Find where the given text appears and provide that cell's center as [x, y] coordinate. 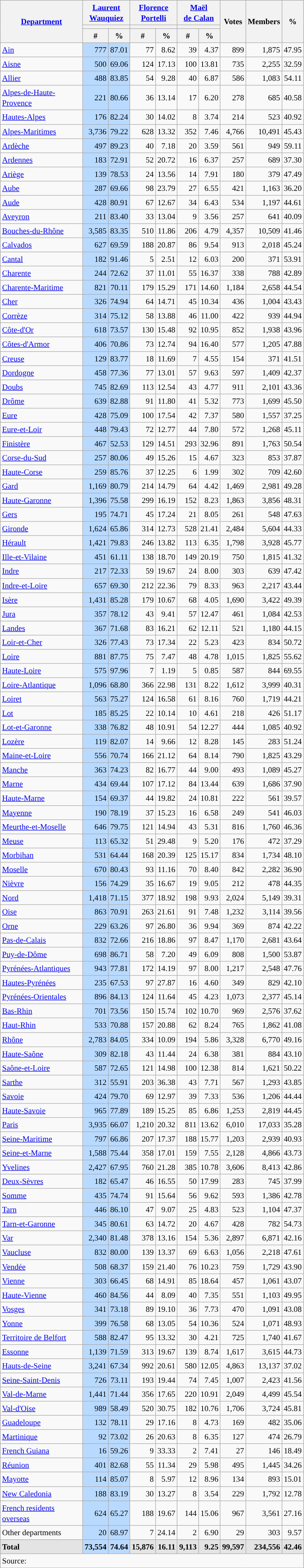
1,197 [264, 203]
13.04 [167, 217]
821 [95, 287]
2,024 [233, 898]
37.99 [293, 1181]
39.56 [293, 912]
10.36 [209, 1323]
72.62 [119, 273]
84.13 [119, 997]
220 [188, 1395]
20.72 [167, 160]
72.65 [119, 1068]
34 [188, 203]
40.09 [293, 217]
74.74 [119, 1195]
4.23 [209, 997]
75.12 [119, 316]
37.90 [293, 784]
3,422 [264, 600]
69.66 [119, 188]
Gers [42, 515]
65.32 [119, 841]
127 [233, 1437]
Seine-Maritime [42, 1139]
70.88 [119, 1026]
18.70 [167, 557]
4.05 [209, 600]
1,015 [233, 656]
472 [264, 841]
41 [188, 401]
Pyrénées-Orientales [42, 997]
43.10 [293, 1053]
572 [233, 429]
216 [143, 940]
42 [188, 415]
246 [143, 543]
4.73 [209, 1423]
Yvelines [42, 1167]
55.62 [293, 656]
68.97 [119, 1532]
French residents overseas [42, 1513]
42.37 [293, 373]
8.28 [209, 742]
Oise [42, 912]
10,509 [264, 231]
312 [95, 1082]
78.53 [119, 174]
Vienne [42, 1281]
6.38 [209, 1053]
9.62 [209, 1195]
44.94 [293, 316]
70.91 [119, 912]
193 [143, 1380]
41.32 [293, 557]
844 [264, 670]
10.09 [167, 1040]
13.81 [209, 64]
Haute-Vienne [42, 1295]
16.67 [167, 884]
528 [188, 528]
575 [95, 670]
3.59 [209, 145]
7.73 [209, 1309]
17.99 [209, 1181]
21.41 [209, 528]
55.91 [119, 1082]
Hauts-de-Seine [42, 1366]
207 [143, 1139]
1,863 [233, 501]
22.98 [167, 685]
3,585 [95, 231]
Source: [152, 1561]
444 [233, 728]
20.63 [167, 1437]
14.91 [167, 1281]
222 [233, 798]
5.36 [209, 1238]
42.16 [293, 1238]
37.02 [293, 1366]
842 [233, 870]
Haute-Savoie [42, 1111]
2,128 [233, 1153]
86.71 [119, 954]
43.07 [293, 1281]
Creuse [42, 359]
17.24 [167, 515]
79.22 [119, 131]
Lozère [42, 742]
424 [95, 1096]
18.92 [167, 898]
Gard [42, 487]
156 [95, 884]
132 [95, 1423]
0.85 [209, 670]
299 [143, 501]
1,089 [264, 770]
Corse-du-Sud [42, 458]
20.88 [167, 1026]
11.01 [167, 273]
Seine-Saint-Denis [42, 1380]
Indre-et-Loire [42, 586]
6.90 [209, 1532]
82.88 [119, 401]
Yonne [42, 1323]
203 [143, 1082]
45.11 [293, 429]
27.16 [293, 1513]
939 [264, 316]
12.38 [209, 1068]
Deux-Sèvres [42, 1181]
42.89 [293, 273]
735 [233, 64]
47.76 [293, 969]
1,686 [264, 784]
Loire-Atlantique [42, 685]
69.44 [119, 784]
14.94 [167, 827]
84.56 [119, 1295]
72.33 [119, 571]
992 [143, 1366]
366 [143, 685]
89 [143, 1309]
67.34 [119, 1366]
67.95 [119, 1167]
46.36 [293, 827]
6.55 [209, 188]
10.67 [167, 600]
Votes [233, 22]
421 [233, 188]
4.42 [209, 487]
551 [233, 1295]
15.25 [167, 1111]
91.46 [119, 259]
1,232 [233, 912]
171 [188, 287]
943 [95, 969]
Lot [42, 713]
65.86 [119, 528]
Mayenne [42, 812]
8,413 [264, 1167]
41.08 [293, 1026]
66.45 [119, 1281]
2,340 [95, 1238]
521 [233, 628]
73.02 [119, 1437]
42.60 [293, 472]
43.29 [293, 756]
6.86 [209, 1111]
14.51 [167, 444]
41.67 [293, 1337]
352 [188, 131]
17.34 [167, 642]
2,423 [264, 1380]
85.28 [119, 600]
8.96 [209, 1479]
10.81 [209, 798]
42.78 [293, 1195]
2,377 [264, 997]
Gironde [42, 528]
9.07 [167, 1210]
6.37 [209, 160]
3.54 [209, 1494]
32.96 [209, 444]
131 [188, 685]
15.06 [209, 1513]
293 [188, 444]
45.14 [293, 997]
70.86 [119, 345]
2,897 [233, 1238]
12.77 [167, 429]
Essonne [42, 1352]
8.40 [209, 870]
1,612 [233, 685]
80.61 [119, 1224]
45.77 [293, 543]
72.91 [119, 160]
40.58 [293, 98]
14.98 [167, 1068]
97.96 [119, 670]
884 [264, 1053]
13.44 [209, 784]
Department [42, 22]
4.37 [209, 50]
Maine-et-Loire [42, 756]
45.54 [293, 1395]
145 [233, 742]
64.44 [119, 855]
83.40 [119, 217]
13.27 [167, 1494]
47.42 [293, 571]
9.25 [209, 1546]
59 [143, 571]
114 [95, 1479]
82.07 [119, 742]
10.76 [209, 1409]
81.48 [119, 1238]
21.12 [167, 756]
1,396 [95, 501]
1,217 [233, 969]
287 [95, 188]
76 [188, 1267]
77.36 [119, 373]
949 [264, 145]
16.19 [167, 501]
Alpes-Maritimes [42, 131]
24.14 [167, 1532]
69.55 [293, 670]
34.26 [293, 1465]
7.48 [209, 912]
1,061 [264, 1281]
73.18 [119, 1309]
Hautes-Pyrénées [42, 983]
2,217 [264, 586]
44.54 [293, 287]
20.32 [167, 1125]
1,104 [264, 1210]
406 [95, 345]
399 [95, 1323]
1,798 [233, 543]
6,010 [233, 1125]
670 [95, 870]
259 [95, 472]
13.62 [209, 1125]
7.91 [209, 174]
534 [233, 203]
29.48 [167, 841]
45.50 [293, 401]
73,554 [95, 1546]
249 [233, 812]
567 [233, 1082]
Rhône [42, 1040]
1,180 [264, 628]
989 [95, 1409]
1,091 [264, 1309]
8.05 [209, 515]
89.23 [119, 145]
6 [188, 472]
1,445 [264, 1465]
93 [143, 870]
134 [233, 1479]
Lot-et-Garonne [42, 728]
71.15 [119, 898]
896 [95, 997]
3,724 [264, 1409]
4.79 [209, 231]
881 [95, 656]
3,328 [233, 1040]
149 [188, 557]
19.82 [167, 798]
15 [188, 458]
20.87 [167, 245]
17.01 [167, 1153]
Eure-et-Loir [42, 429]
Indre [42, 571]
309 [95, 1053]
23.79 [167, 188]
1,421 [95, 543]
Var [42, 1238]
47.49 [293, 174]
13,137 [264, 1366]
51.24 [293, 742]
18.86 [167, 940]
423 [233, 642]
5.20 [209, 841]
1,007 [233, 1380]
1,268 [264, 429]
531 [95, 855]
67.53 [119, 983]
1,210 [143, 1125]
536 [233, 1096]
852 [233, 330]
65.47 [119, 1181]
99,597 [233, 1546]
18 [143, 359]
597 [233, 373]
Territoire de Belfort [42, 1337]
82 [143, 770]
40.31 [293, 685]
75.27 [119, 699]
16.55 [167, 1181]
Pyrénées-Atlantiques [42, 969]
150 [143, 1011]
Seine-et-Marne [42, 1153]
12.78 [293, 1494]
44.35 [293, 884]
17.65 [167, 1395]
7.46 [209, 131]
3,935 [95, 1125]
198 [188, 898]
1,386 [264, 1195]
10.78 [209, 1167]
302 [233, 472]
8.33 [209, 586]
3,856 [264, 501]
Nièvre [42, 884]
8.47 [209, 940]
44.45 [293, 1111]
448 [95, 429]
77.89 [119, 1111]
Ariège [42, 174]
15.48 [167, 330]
84.05 [119, 1040]
20.61 [167, 1366]
434 [95, 784]
45.27 [293, 770]
811 [188, 1125]
349 [233, 983]
94 [188, 345]
1,139 [95, 1352]
12.54 [167, 387]
172 [143, 969]
6,871 [264, 1238]
74.29 [119, 884]
61 [188, 699]
341 [95, 1309]
14.72 [167, 1224]
11.69 [167, 359]
9.05 [209, 884]
75.58 [119, 501]
435 [95, 1195]
893 [264, 1479]
46.03 [293, 812]
47.63 [293, 515]
Tarn [42, 1210]
381 [233, 1053]
16.11 [167, 1546]
Meurthe-et-Moselle [42, 827]
33.33 [167, 1451]
43.36 [293, 387]
963 [233, 586]
460 [95, 1295]
13.14 [167, 98]
43.43 [293, 302]
9.66 [167, 742]
457 [233, 1281]
Haute-Marne [42, 798]
788 [264, 273]
Jura [42, 614]
71.44 [119, 1395]
436 [233, 302]
969 [233, 1011]
42.10 [293, 983]
74.64 [119, 1546]
8.23 [209, 501]
166 [143, 756]
85.76 [119, 472]
6.09 [209, 954]
72.66 [119, 940]
899 [233, 50]
Eure [42, 415]
Isère [42, 600]
39.57 [293, 798]
42.86 [293, 1167]
461 [233, 614]
1,699 [264, 401]
Nord [42, 898]
39.31 [293, 898]
169 [233, 1423]
726 [95, 1380]
Landes [42, 628]
47.61 [293, 1253]
Haute-Saône [42, 1053]
3,615 [264, 1352]
19.10 [167, 1309]
891 [233, 444]
1,617 [233, 1352]
80.79 [119, 487]
48.10 [293, 855]
Somme [42, 1195]
13.05 [167, 1323]
628 [143, 131]
43.73 [293, 1153]
69.37 [119, 798]
18.49 [293, 1451]
50 [188, 1181]
74 [188, 1380]
500 [95, 64]
235 [95, 983]
Corrèze [42, 316]
17.13 [167, 64]
520 [143, 1409]
426 [264, 713]
43.64 [293, 940]
130 [143, 330]
1,056 [233, 1253]
2,218 [264, 1253]
83.19 [119, 1494]
63.26 [119, 926]
80.91 [119, 203]
2,427 [95, 1167]
1,469 [233, 487]
8.24 [209, 1026]
2,939 [264, 1139]
43.08 [293, 1309]
1,792 [264, 1494]
42.46 [293, 1546]
508 [95, 1267]
53.91 [293, 259]
18.64 [209, 1281]
7.55 [209, 1153]
200 [233, 259]
2,049 [233, 1395]
185 [95, 713]
52 [143, 160]
6,770 [264, 1040]
467 [95, 444]
21.61 [167, 912]
488 [95, 78]
14.60 [209, 287]
15,876 [143, 1546]
125 [188, 855]
577 [233, 345]
1,418 [95, 898]
478 [264, 884]
263 [143, 912]
1.19 [167, 670]
107 [143, 784]
144 [188, 1513]
Haute-Loire [42, 670]
26.79 [293, 1437]
Allier [42, 78]
7.37 [209, 415]
16.37 [209, 273]
42.22 [293, 926]
85.25 [119, 713]
2,576 [264, 1011]
69.30 [119, 586]
4.60 [209, 983]
Aude [42, 203]
180 [233, 174]
7.45 [209, 1380]
35.06 [293, 1423]
8.16 [209, 699]
12.11 [209, 628]
195 [95, 515]
25 [188, 1210]
Orne [42, 926]
6.58 [209, 812]
13.56 [167, 174]
Dordogne [42, 373]
Sarthe [42, 1082]
1,083 [264, 78]
1,253 [233, 1111]
Réunion [42, 1465]
1,557 [264, 415]
2,548 [264, 969]
Val-de-Marne [42, 1395]
New Caledonia [42, 1494]
422 [233, 316]
4,866 [264, 1153]
3.56 [209, 217]
Other departments [42, 1532]
9.93 [209, 898]
11.44 [167, 1053]
874 [264, 926]
45.81 [293, 1409]
76.82 [119, 728]
357 [95, 614]
15.26 [167, 458]
59.11 [293, 145]
82.47 [119, 1337]
814 [233, 1068]
74.71 [119, 515]
9.54 [209, 245]
Aube [42, 188]
40.93 [293, 1139]
87.01 [119, 50]
Marne [42, 784]
Charente-Maritime [42, 287]
1,073 [233, 997]
Alpes-de-Haute-Provence [42, 98]
1,085 [264, 728]
1,760 [264, 827]
759 [233, 1267]
379 [264, 174]
35.28 [293, 1125]
14.19 [167, 969]
43.44 [293, 586]
Vendée [42, 1267]
1,719 [264, 699]
Martinique [42, 1437]
1.99 [209, 472]
194 [188, 1040]
217 [95, 571]
7.35 [209, 1295]
657 [95, 586]
10.14 [167, 713]
3,606 [233, 1167]
43.90 [293, 1267]
Hautes-Alpes [42, 117]
11.34 [167, 1465]
627 [95, 245]
70.74 [119, 756]
47.88 [293, 345]
75.44 [119, 1153]
73.56 [119, 1011]
1,690 [233, 600]
782 [264, 1224]
80.00 [119, 1253]
451 [95, 557]
1,734 [264, 855]
1,815 [264, 557]
56 [188, 1195]
77.81 [119, 969]
7.71 [209, 1082]
27.87 [167, 983]
49.95 [293, 1295]
16.77 [167, 770]
3,999 [264, 685]
9,113 [188, 1546]
67 [143, 203]
73.11 [119, 1380]
79.70 [119, 1096]
2,819 [264, 1111]
Drôme [42, 401]
51 [143, 841]
1,004 [264, 302]
563 [95, 699]
3.74 [209, 117]
548 [264, 515]
1,763 [264, 444]
765 [233, 1026]
206 [188, 231]
73.57 [119, 330]
Moselle [42, 870]
5.31 [209, 827]
183 [95, 160]
12.73 [167, 528]
Charente [42, 273]
356 [143, 1395]
Savoie [42, 1096]
1,103 [264, 1295]
Vosges [42, 1309]
49.39 [293, 600]
808 [233, 954]
83.77 [119, 359]
190 [95, 812]
83.85 [119, 78]
68.37 [119, 1267]
Haut-Rhin [42, 1026]
Meuse [42, 841]
2,783 [95, 1040]
54.73 [293, 1224]
17.54 [167, 415]
1,875 [264, 50]
1,938 [264, 330]
37.87 [293, 458]
37.62 [293, 1011]
36.90 [293, 870]
42.53 [293, 614]
11.64 [167, 997]
6.03 [209, 259]
377 [143, 898]
1,500 [264, 954]
15.64 [167, 1195]
74.94 [119, 302]
2,282 [264, 870]
80.06 [119, 458]
9.57 [293, 1532]
446 [95, 1210]
16.40 [209, 345]
20.19 [209, 557]
497 [95, 145]
10.70 [209, 1011]
138 [143, 557]
1,205 [264, 345]
51.17 [293, 713]
15.01 [293, 1479]
53.87 [293, 954]
Tarn-et-Garonne [42, 1224]
474 [264, 1437]
218 [233, 713]
119 [95, 742]
Ain [42, 50]
1,184 [233, 287]
78.12 [119, 614]
54.11 [293, 78]
7.33 [209, 1096]
358 [143, 1153]
12.25 [167, 472]
Mayotte [42, 1479]
13.16 [167, 1238]
1,729 [264, 1267]
75.09 [119, 415]
152 [188, 501]
35 [143, 884]
Cantal [42, 259]
47.37 [293, 1210]
5.97 [167, 1479]
Loiret [42, 699]
863 [95, 912]
1,588 [95, 1153]
1,706 [233, 1409]
21 [188, 515]
9.41 [167, 614]
41.56 [293, 1380]
8.62 [167, 50]
4.61 [209, 713]
83 [143, 628]
510 [143, 231]
157 [143, 1026]
8.22 [209, 685]
261 [233, 515]
1,071 [264, 1323]
685 [264, 98]
82.24 [119, 117]
641 [264, 217]
14.02 [167, 117]
790 [233, 756]
95 [143, 1337]
4.83 [209, 1210]
2,255 [264, 64]
378 [143, 1238]
709 [264, 472]
4.55 [209, 359]
Hérault [42, 543]
13.88 [167, 316]
363 [95, 770]
9.94 [209, 926]
12.27 [209, 728]
6.63 [209, 1253]
Calvados [42, 245]
50.72 [293, 642]
Total [42, 1546]
48.31 [293, 501]
80.43 [119, 870]
189 [143, 1111]
12.47 [209, 614]
7.20 [167, 954]
69.59 [119, 245]
777 [95, 50]
4,766 [233, 131]
3,114 [264, 912]
1,096 [95, 685]
244 [95, 273]
1,170 [233, 940]
10,491 [264, 131]
Ardèche [42, 145]
524 [233, 1323]
37.30 [293, 160]
7.41 [209, 1451]
86 [188, 245]
1,862 [264, 1026]
17.16 [167, 1423]
82.18 [119, 1053]
829 [264, 983]
3,241 [95, 1366]
1,624 [95, 528]
75 [143, 656]
646 [95, 827]
10.23 [209, 1267]
82.68 [119, 1465]
47.95 [293, 50]
14.71 [167, 302]
50.22 [293, 1068]
10.95 [209, 330]
41.51 [293, 359]
10 [188, 713]
84 [188, 784]
146 [264, 1451]
11.16 [167, 870]
76.58 [119, 1323]
911 [233, 387]
367 [95, 628]
750 [233, 557]
72 [143, 429]
5,604 [264, 528]
6.43 [209, 203]
797 [95, 1139]
168 [143, 855]
8.09 [167, 1295]
79 [188, 586]
2,484 [233, 528]
4.77 [209, 387]
78.19 [119, 812]
86.10 [119, 1210]
556 [95, 756]
45.24 [293, 245]
44.15 [293, 628]
965 [95, 1111]
853 [264, 458]
80.66 [119, 98]
44.61 [293, 203]
32.59 [293, 64]
15.74 [167, 1011]
1,431 [95, 600]
482 [264, 1423]
211 [95, 217]
78.11 [119, 1423]
15.23 [167, 812]
33 [143, 217]
Bouches-du-Rhône [42, 231]
Val-d'Oise [42, 1409]
13.37 [167, 1253]
493 [233, 770]
47 [143, 1210]
19.44 [167, 1380]
385 [188, 1167]
66.07 [119, 1125]
66.86 [119, 1139]
26.80 [167, 926]
17.12 [167, 784]
13.01 [167, 373]
323 [233, 458]
689 [264, 160]
4,499 [264, 1395]
6.20 [209, 98]
11.86 [167, 231]
45.43 [293, 131]
26 [143, 1437]
1,293 [264, 1082]
313 [143, 1352]
98 [143, 188]
82.69 [119, 387]
1,163 [264, 188]
586 [233, 78]
2.51 [167, 259]
21.40 [167, 1267]
773 [233, 401]
5,149 [264, 898]
Loir-et-Cher [42, 642]
7.47 [167, 656]
8.14 [209, 756]
5.86 [209, 1040]
48.93 [293, 1323]
4.78 [209, 656]
1,740 [264, 1337]
2,658 [264, 287]
Haute-Corse [42, 472]
16.58 [167, 699]
345 [95, 1224]
59.26 [119, 1451]
Pas-de-Calais [42, 940]
2,681 [264, 940]
Members [264, 22]
470 [233, 1309]
22.36 [167, 586]
Aisne [42, 64]
37.29 [293, 841]
401 [95, 1465]
Finistère [42, 444]
LaurentWauquiez [106, 13]
44.21 [293, 699]
7.80 [209, 429]
701 [95, 1011]
Paris [42, 1125]
2,101 [264, 387]
Ille-et-Vilaine [42, 557]
5.23 [209, 642]
43.85 [293, 1082]
725 [233, 1337]
11.00 [209, 316]
Guadeloupe [42, 1423]
15.17 [209, 855]
593 [233, 1195]
Loire [42, 656]
2,981 [264, 487]
12.67 [167, 203]
15.29 [167, 287]
Saône-et-Loire [42, 1068]
Cher [42, 302]
Manche [42, 770]
65.27 [119, 1513]
French Guiana [42, 1451]
1,206 [264, 1096]
102 [188, 1011]
278 [233, 98]
Bas-Rhin [42, 1011]
36.38 [167, 1082]
11.80 [167, 401]
4,357 [233, 231]
14.79 [167, 487]
495 [233, 1465]
2,018 [264, 245]
Vaucluse [42, 1253]
618 [95, 330]
Puy-de-Dôme [42, 954]
9.63 [209, 373]
FlorencePortelli [153, 13]
9.00 [209, 770]
Côtes-d'Armor [42, 345]
83.35 [119, 231]
1,169 [95, 487]
234,556 [264, 1546]
49.28 [293, 487]
15.77 [209, 1139]
13.82 [167, 543]
16.21 [167, 628]
50.54 [293, 444]
Maëlde Calan [199, 13]
1,409 [264, 373]
3,736 [95, 131]
913 [233, 245]
70 [188, 870]
Ardennes [42, 160]
17 [188, 98]
541 [264, 812]
44.73 [293, 1352]
19 [188, 884]
Côte-d'Or [42, 330]
12.97 [167, 1096]
3,561 [264, 1513]
49.16 [293, 1040]
36.20 [293, 188]
41.46 [293, 231]
79.43 [119, 429]
44.44 [293, 1096]
17.37 [167, 1139]
967 [233, 1513]
71.59 [119, 1352]
3,928 [264, 543]
5.98 [209, 1465]
6.87 [209, 78]
1,441 [95, 1395]
68.80 [119, 685]
5.32 [209, 401]
816 [233, 827]
30.75 [167, 1409]
7.18 [167, 145]
369 [233, 926]
Doubs [42, 387]
21.28 [167, 1167]
12.74 [167, 345]
74.23 [119, 770]
533 [95, 1026]
221 [95, 98]
12.05 [209, 1366]
52.53 [119, 444]
10.34 [209, 302]
698 [95, 954]
87.75 [119, 656]
70.11 [119, 287]
20.39 [167, 855]
588 [95, 1337]
71.68 [119, 628]
37.25 [293, 415]
1,084 [264, 614]
79.83 [119, 543]
334 [143, 1040]
61.11 [119, 557]
4.21 [209, 1337]
63 [143, 1224]
69.06 [119, 64]
4,863 [233, 1366]
58.49 [119, 1409]
44.33 [293, 528]
43.96 [293, 330]
9.28 [167, 78]
Aveyron [42, 217]
17,033 [264, 1125]
8.74 [209, 1352]
1,621 [264, 1068]
Morbihan [42, 855]
1,203 [233, 1139]
79.75 [119, 827]
624 [95, 1513]
77.43 [119, 642]
458 [95, 373]
Haute-Garonne [42, 501]
85.07 [119, 1479]
